Determine the (x, y) coordinate at the center of the cell enclosing the given text.  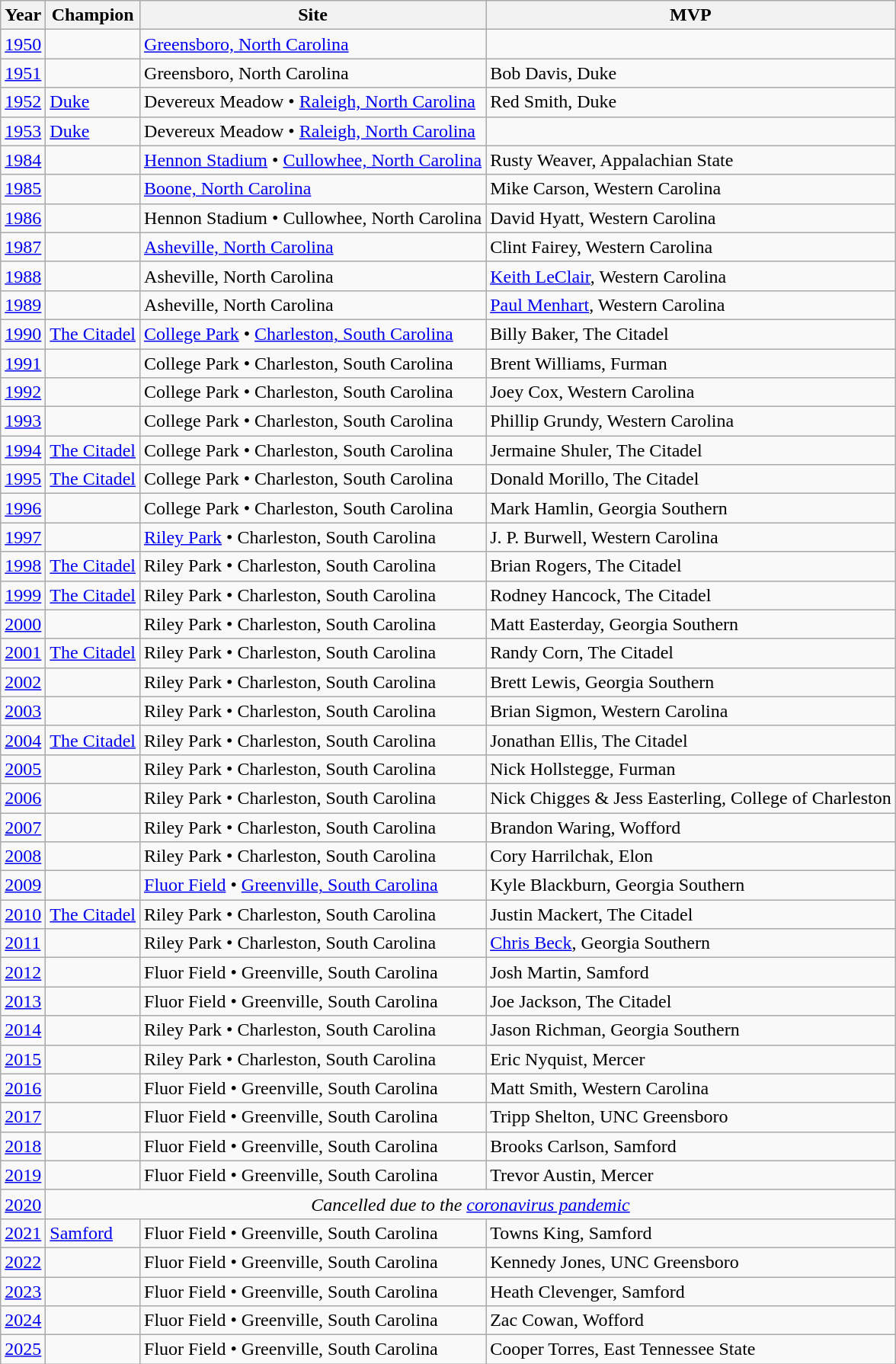
Brian Rogers, The Citadel (691, 566)
Cory Harrilchak, Elon (691, 857)
Brooks Carlson, Samford (691, 1146)
1951 (23, 73)
Jermaine Shuler, The Citadel (691, 450)
1986 (23, 218)
Rusty Weaver, Appalachian State (691, 160)
2006 (23, 798)
David Hyatt, Western Carolina (691, 218)
Cancelled due to the coronavirus pandemic (471, 1204)
Tripp Shelton, UNC Greensboro (691, 1117)
Brent Williams, Furman (691, 363)
2019 (23, 1175)
Champion (93, 15)
1950 (23, 44)
Matt Smith, Western Carolina (691, 1088)
2011 (23, 943)
1995 (23, 479)
2007 (23, 827)
Cooper Torres, East Tennessee State (691, 1350)
1999 (23, 595)
1984 (23, 160)
Samford (93, 1233)
2010 (23, 914)
Billy Baker, The Citadel (691, 334)
2003 (23, 711)
Matt Easterday, Georgia Southern (691, 624)
2023 (23, 1292)
Boone, North Carolina (313, 189)
2018 (23, 1146)
J. P. Burwell, Western Carolina (691, 537)
Jonathan Ellis, The Citadel (691, 740)
2008 (23, 857)
2020 (23, 1204)
2002 (23, 682)
1988 (23, 276)
Kyle Blackburn, Georgia Southern (691, 885)
2004 (23, 740)
2000 (23, 624)
Joe Jackson, The Citadel (691, 1001)
Keith LeClair, Western Carolina (691, 276)
1985 (23, 189)
1996 (23, 508)
2015 (23, 1059)
Kennedy Jones, UNC Greensboro (691, 1262)
Donald Morillo, The Citadel (691, 479)
2025 (23, 1350)
Brandon Waring, Wofford (691, 827)
Randy Corn, The Citadel (691, 653)
Justin Mackert, The Citadel (691, 914)
Year (23, 15)
Eric Nyquist, Mercer (691, 1059)
Mark Hamlin, Georgia Southern (691, 508)
Trevor Austin, Mercer (691, 1175)
1987 (23, 247)
Bob Davis, Duke (691, 73)
Clint Fairey, Western Carolina (691, 247)
2012 (23, 972)
Paul Menhart, Western Carolina (691, 305)
2001 (23, 653)
1994 (23, 450)
Nick Chigges & Jess Easterling, College of Charleston (691, 798)
Red Smith, Duke (691, 102)
1952 (23, 102)
1992 (23, 392)
MVP (691, 15)
1998 (23, 566)
1953 (23, 131)
Chris Beck, Georgia Southern (691, 943)
2021 (23, 1233)
2024 (23, 1321)
Mike Carson, Western Carolina (691, 189)
Zac Cowan, Wofford (691, 1321)
Joey Cox, Western Carolina (691, 392)
2014 (23, 1030)
Heath Clevenger, Samford (691, 1292)
Rodney Hancock, The Citadel (691, 595)
Brian Sigmon, Western Carolina (691, 711)
1993 (23, 421)
Brett Lewis, Georgia Southern (691, 682)
2016 (23, 1088)
Nick Hollstegge, Furman (691, 769)
Towns King, Samford (691, 1233)
1997 (23, 537)
1990 (23, 334)
1991 (23, 363)
Phillip Grundy, Western Carolina (691, 421)
2013 (23, 1001)
Site (313, 15)
2017 (23, 1117)
2022 (23, 1262)
2009 (23, 885)
2005 (23, 769)
Josh Martin, Samford (691, 972)
1989 (23, 305)
Jason Richman, Georgia Southern (691, 1030)
